Return [x, y] of the center of cell containing provided text 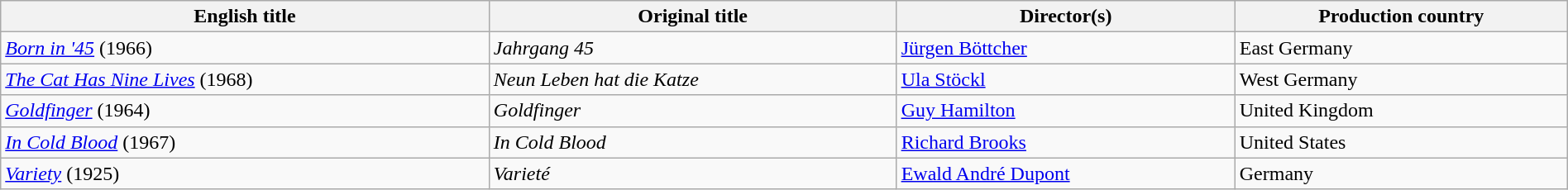
In Cold Blood (1967) [245, 142]
Original title [693, 17]
Richard Brooks [1065, 142]
Varieté [693, 173]
United States [1401, 142]
Goldfinger (1964) [245, 111]
Goldfinger [693, 111]
Ula Stöckl [1065, 79]
Jürgen Böttcher [1065, 48]
English title [245, 17]
Guy Hamilton [1065, 111]
Born in '45 (1966) [245, 48]
Jahrgang 45 [693, 48]
West Germany [1401, 79]
In Cold Blood [693, 142]
United Kingdom [1401, 111]
Neun Leben hat die Katze [693, 79]
Germany [1401, 173]
Director(s) [1065, 17]
East Germany [1401, 48]
Variety (1925) [245, 173]
Production country [1401, 17]
Ewald André Dupont [1065, 173]
The Cat Has Nine Lives (1968) [245, 79]
